Return the [x, y] coordinate for the center point of the cell that contains the specified text.  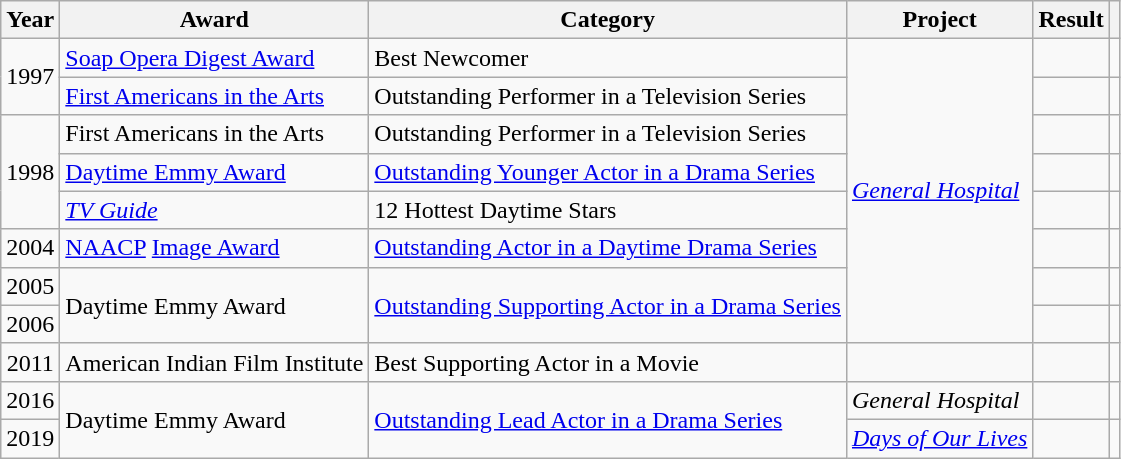
TV Guide [214, 210]
Outstanding Actor in a Daytime Drama Series [608, 248]
1998 [30, 172]
Category [608, 20]
2019 [30, 438]
Outstanding Younger Actor in a Drama Series [608, 172]
2016 [30, 400]
Outstanding Supporting Actor in a Drama Series [608, 305]
2006 [30, 324]
12 Hottest Daytime Stars [608, 210]
Days of Our Lives [939, 438]
NAACP Image Award [214, 248]
Year [30, 20]
Result [1071, 20]
2005 [30, 286]
American Indian Film Institute [214, 362]
1997 [30, 77]
Outstanding Lead Actor in a Drama Series [608, 419]
2011 [30, 362]
Project [939, 20]
2004 [30, 248]
Award [214, 20]
Best Supporting Actor in a Movie [608, 362]
Soap Opera Digest Award [214, 58]
Best Newcomer [608, 58]
